Capture the cell that displays the provided text and extract its (X, Y) central coordinate. 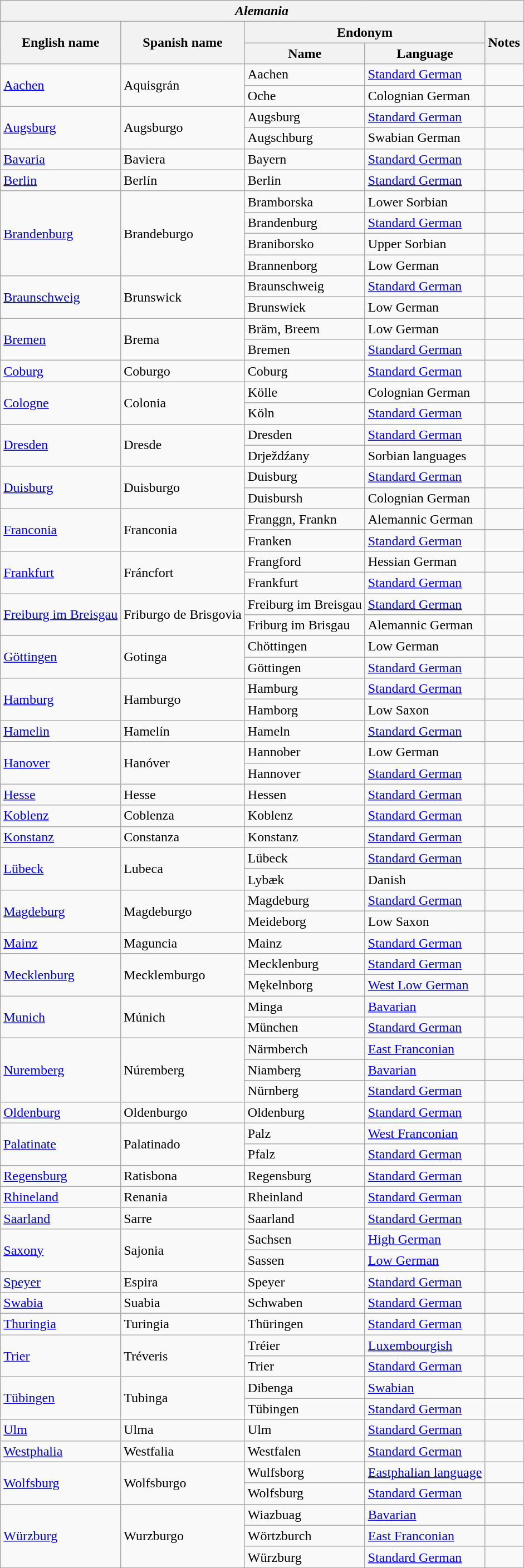
Minga (305, 1007)
Westfalen (305, 1451)
Niamberg (305, 1070)
Upper Sorbian (425, 244)
Coblenza (183, 816)
Coburgo (183, 371)
Dresde (183, 445)
Saxony (61, 1250)
Swabia (61, 1303)
Name (305, 53)
Wurzburgo (183, 1536)
Cologne (61, 403)
Thuringia (61, 1324)
Oldenburgo (183, 1112)
Gotinga (183, 657)
Constanza (183, 837)
Eastphalian language (425, 1472)
Augsburgo (183, 127)
Tubinga (183, 1398)
Hanóver (183, 763)
Westphalia (61, 1451)
Renania (183, 1197)
High German (425, 1239)
Lybæk (305, 879)
Mecklemburgo (183, 975)
Ulma (183, 1430)
Hannover (305, 773)
Bavaria (61, 159)
Närmberch (305, 1049)
Bramborska (305, 201)
Núremberg (183, 1070)
Nuremberg (61, 1070)
Meideborg (305, 921)
Hanover (61, 763)
Mękelnborg (305, 985)
Brunswick (183, 297)
Duisburgo (183, 487)
Duisbursh (305, 498)
Spanish name (183, 43)
Rhineland (61, 1197)
Franggn, Frankn (305, 519)
West Low German (425, 985)
Fráncfort (183, 572)
Sachsen (305, 1239)
Brandeburgo (183, 233)
München (305, 1028)
Endonym (365, 32)
Brunswiek (305, 308)
Hannober (305, 752)
Luxembourgish (425, 1345)
Westfalia (183, 1451)
Tréier (305, 1345)
Dibenga (305, 1388)
Lubeca (183, 869)
Sajonia (183, 1250)
Frangford (305, 561)
Braniborsko (305, 244)
Köln (305, 413)
Swabian (425, 1388)
Brannenborg (305, 265)
Hamelin (61, 731)
Ratisbona (183, 1176)
Notes (504, 43)
Wiazbuag (305, 1515)
Suabia (183, 1303)
Sassen (305, 1260)
Magdeburgo (183, 911)
Brema (183, 339)
Bräm, Breem (305, 329)
Swabian German (425, 138)
Wulfsborg (305, 1472)
Espira (183, 1281)
Oche (305, 96)
Turingia (183, 1324)
Berlín (183, 180)
Rheinland (305, 1197)
Augschburg (305, 138)
English name (61, 43)
Sarre (183, 1218)
Kölle (305, 392)
Friburgo de Brisgovia (183, 614)
Bayern (305, 159)
Pfalz (305, 1155)
Tréveris (183, 1356)
Alemania (262, 11)
Thüringen (305, 1324)
Franken (305, 540)
Múnich (183, 1017)
Hessen (305, 795)
Hamelín (183, 731)
Wörtzburch (305, 1536)
Palatinate (61, 1144)
Danish (425, 879)
Drježdźany (305, 456)
Colonia (183, 403)
Schwaben (305, 1303)
Maguncia (183, 943)
Palatinado (183, 1144)
Nürnberg (305, 1091)
Baviera (183, 159)
Munich (61, 1017)
West Franconian (425, 1133)
Wolfsburgo (183, 1483)
Aquisgrán (183, 85)
Hamborg (305, 710)
Friburg im Brisgau (305, 625)
Chöttingen (305, 647)
Hessian German (425, 561)
Language (425, 53)
Sorbian languages (425, 456)
Palz (305, 1133)
Hameln (305, 731)
Lower Sorbian (425, 201)
Hamburgo (183, 699)
